Output the (X, Y) coordinate of the center of the cell containing the given text.  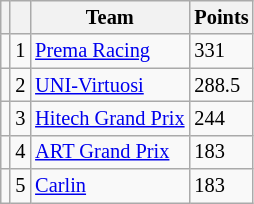
288.5 (221, 85)
UNI-Virtuosi (110, 85)
5 (20, 186)
Carlin (110, 186)
244 (221, 118)
331 (221, 51)
3 (20, 118)
1 (20, 51)
Points (221, 17)
4 (20, 152)
Prema Racing (110, 51)
2 (20, 85)
ART Grand Prix (110, 152)
Hitech Grand Prix (110, 118)
Team (110, 17)
